Capture the cell that displays the provided text and extract its [x, y] central coordinate. 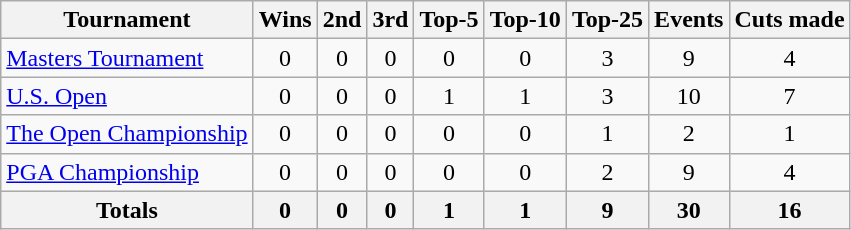
Masters Tournament [127, 58]
Events [689, 20]
U.S. Open [127, 96]
Top-25 [607, 20]
3rd [390, 20]
Wins [285, 20]
Top-5 [449, 20]
PGA Championship [127, 172]
7 [790, 96]
Totals [127, 210]
Top-10 [525, 20]
Tournament [127, 20]
16 [790, 210]
30 [689, 210]
10 [689, 96]
Cuts made [790, 20]
The Open Championship [127, 134]
2nd [342, 20]
